Locate the cell with the specified text and output its (X, Y) center coordinate. 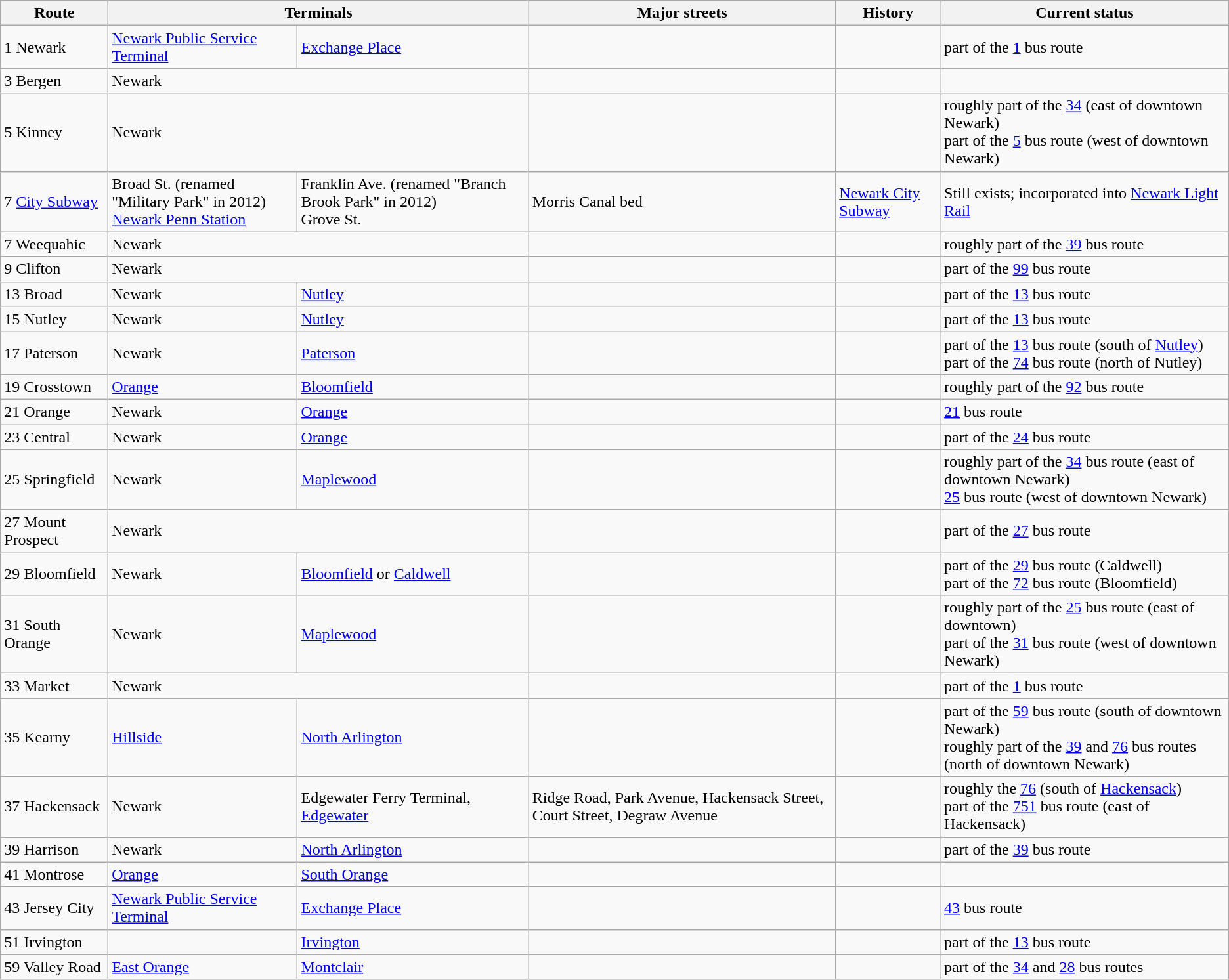
43 Jersey City (54, 908)
Terminals (319, 13)
South Orange (413, 874)
59 Valley Road (54, 967)
51 Irvington (54, 942)
Bloomfield (413, 387)
Montclair (413, 967)
7 City Subway (54, 202)
part of the 29 bus route (Caldwell)part of the 72 bus route (Bloomfield) (1085, 574)
29 Bloomfield (54, 574)
43 bus route (1085, 908)
part of the 27 bus route (1085, 532)
1 Newark (54, 47)
roughly part of the 34 (east of downtown Newark)part of the 5 bus route (west of downtown Newark) (1085, 133)
Ridge Road, Park Avenue, Hackensack Street, Court Street, Degraw Avenue (681, 807)
part of the 34 and 28 bus routes (1085, 967)
23 Central (54, 437)
21 Orange (54, 412)
39 Harrison (54, 849)
Major streets (681, 13)
31 South Orange (54, 634)
33 Market (54, 686)
13 Broad (54, 294)
Edgewater Ferry Terminal, Edgewater (413, 807)
roughly the 76 (south of Hackensack)part of the 751 bus route (east of Hackensack) (1085, 807)
Bloomfield or Caldwell (413, 574)
19 Crosstown (54, 387)
roughly part of the 39 bus route (1085, 244)
Broad St. (renamed "Military Park" in 2012)Newark Penn Station (203, 202)
3 Bergen (54, 81)
part of the 39 bus route (1085, 849)
35 Kearny (54, 738)
21 bus route (1085, 412)
part of the 59 bus route (south of downtown Newark)roughly part of the 39 and 76 bus routes (north of downtown Newark) (1085, 738)
History (888, 13)
part of the 24 bus route (1085, 437)
15 Nutley (54, 319)
17 Paterson (54, 353)
7 Weequahic (54, 244)
Morris Canal bed (681, 202)
part of the 99 bus route (1085, 269)
37 Hackensack (54, 807)
roughly part of the 92 bus route (1085, 387)
Hillside (203, 738)
Paterson (413, 353)
5 Kinney (54, 133)
Newark City Subway (888, 202)
41 Montrose (54, 874)
East Orange (203, 967)
roughly part of the 25 bus route (east of downtown)part of the 31 bus route (west of downtown Newark) (1085, 634)
part of the 13 bus route (south of Nutley)part of the 74 bus route (north of Nutley) (1085, 353)
Still exists; incorporated into Newark Light Rail (1085, 202)
9 Clifton (54, 269)
27 Mount Prospect (54, 532)
25 Springfield (54, 480)
roughly part of the 34 bus route (east of downtown Newark)25 bus route (west of downtown Newark) (1085, 480)
Current status (1085, 13)
Irvington (413, 942)
Route (54, 13)
Franklin Ave. (renamed "Branch Brook Park" in 2012)Grove St. (413, 202)
